Determine the [x, y] coordinate at the center of the cell enclosing the given text.  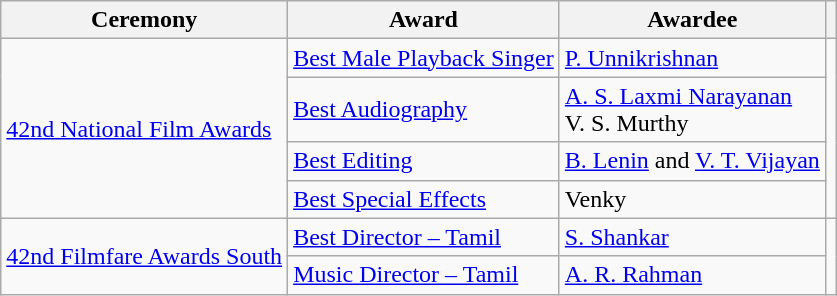
Awardee [692, 20]
Ceremony [144, 20]
B. Lenin and V. T. Vijayan [692, 161]
Award [424, 20]
Music Director – Tamil [424, 275]
Best Special Effects [424, 199]
P. Unnikrishnan [692, 58]
Best Director – Tamil [424, 237]
A. S. Laxmi NarayananV. S. Murthy [692, 110]
S. Shankar [692, 237]
42nd Filmfare Awards South [144, 256]
A. R. Rahman [692, 275]
Venky [692, 199]
Best Male Playback Singer [424, 58]
Best Editing [424, 161]
42nd National Film Awards [144, 128]
Best Audiography [424, 110]
